Return the (x, y) coordinate for the center point of the cell that contains the specified text.  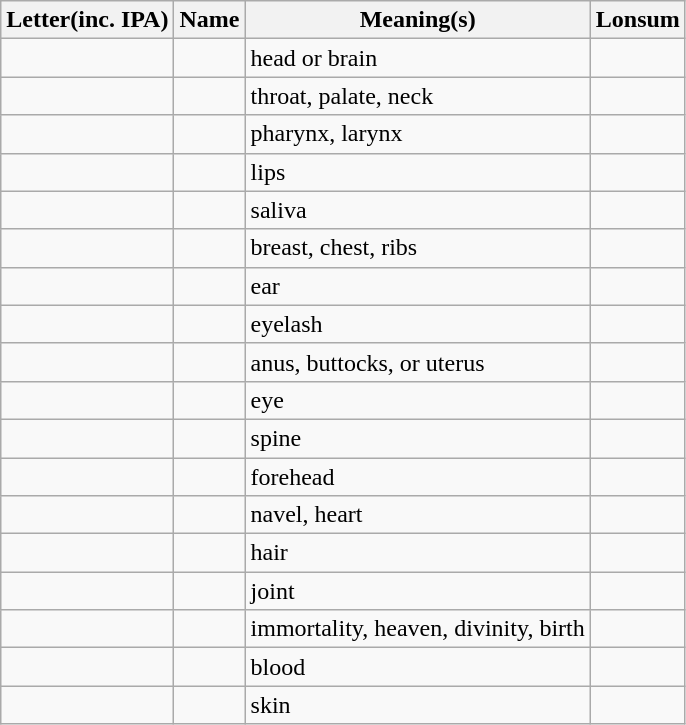
Meaning(s) (418, 20)
Letter(inc. IPA) (88, 20)
blood (418, 667)
hair (418, 553)
Name (210, 20)
anus, buttocks, or uterus (418, 362)
pharynx, larynx (418, 134)
saliva (418, 210)
lips (418, 172)
throat, palate, neck (418, 96)
ear (418, 286)
eyelash (418, 324)
Lonsum (638, 20)
eye (418, 400)
spine (418, 438)
forehead (418, 477)
head or brain (418, 58)
joint (418, 591)
immortality, heaven, divinity, birth (418, 629)
skin (418, 705)
breast, chest, ribs (418, 248)
navel, heart (418, 515)
